Detect which cell encompasses the target text, then output its [X, Y] center coordinate. 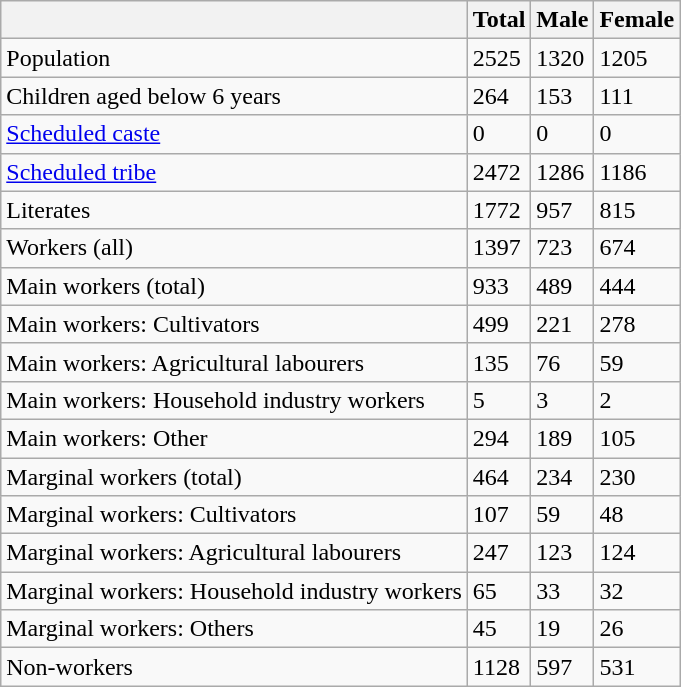
Scheduled caste [234, 134]
294 [499, 438]
597 [562, 667]
221 [562, 324]
33 [562, 591]
1186 [637, 172]
933 [499, 286]
19 [562, 629]
Marginal workers: Household industry workers [234, 591]
Non-workers [234, 667]
Marginal workers: Agricultural labourers [234, 553]
Main workers: Household industry workers [234, 400]
Children aged below 6 years [234, 96]
247 [499, 553]
278 [637, 324]
32 [637, 591]
Marginal workers: Others [234, 629]
Main workers: Other [234, 438]
723 [562, 248]
531 [637, 667]
Total [499, 20]
111 [637, 96]
2 [637, 400]
234 [562, 477]
499 [499, 324]
135 [499, 362]
Main workers (total) [234, 286]
1286 [562, 172]
107 [499, 515]
5 [499, 400]
123 [562, 553]
1320 [562, 58]
1772 [499, 210]
Workers (all) [234, 248]
26 [637, 629]
264 [499, 96]
815 [637, 210]
Female [637, 20]
Marginal workers (total) [234, 477]
189 [562, 438]
Marginal workers: Cultivators [234, 515]
230 [637, 477]
Population [234, 58]
444 [637, 286]
105 [637, 438]
674 [637, 248]
489 [562, 286]
Scheduled tribe [234, 172]
1397 [499, 248]
Main workers: Agricultural labourers [234, 362]
124 [637, 553]
957 [562, 210]
76 [562, 362]
2472 [499, 172]
45 [499, 629]
Main workers: Cultivators [234, 324]
464 [499, 477]
Literates [234, 210]
1128 [499, 667]
1205 [637, 58]
2525 [499, 58]
3 [562, 400]
153 [562, 96]
65 [499, 591]
48 [637, 515]
Male [562, 20]
